Capture the cell that displays the provided text and extract its (x, y) central coordinate. 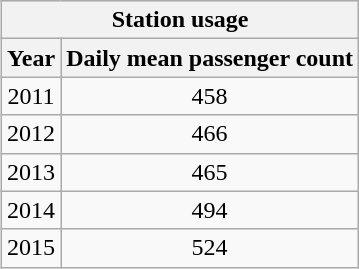
Daily mean passenger count (210, 58)
466 (210, 134)
494 (210, 210)
524 (210, 248)
Year (32, 58)
2012 (32, 134)
465 (210, 172)
458 (210, 96)
Station usage (180, 20)
2013 (32, 172)
2011 (32, 96)
2014 (32, 210)
2015 (32, 248)
